Identify which cell holds the provided text, then report its (x, y) central coordinate. 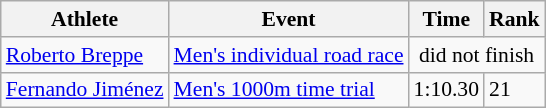
Rank (514, 19)
Roberto Breppe (85, 55)
1:10.30 (446, 90)
Event (289, 19)
Men's 1000m time trial (289, 90)
Athlete (85, 19)
Fernando Jiménez (85, 90)
did not finish (477, 55)
Time (446, 19)
21 (514, 90)
Men's individual road race (289, 55)
